Identify which cell holds the provided text, then report its [x, y] central coordinate. 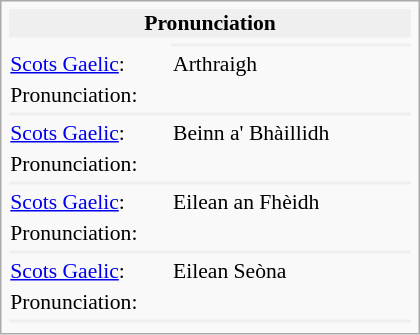
Arthraigh [292, 63]
Eilean Seòna [292, 270]
Pronunciation [210, 23]
Beinn a' Bhàillidh [292, 132]
Eilean an Fhèidh [292, 201]
